Find where the given text appears and provide that cell's center as [X, Y] coordinate. 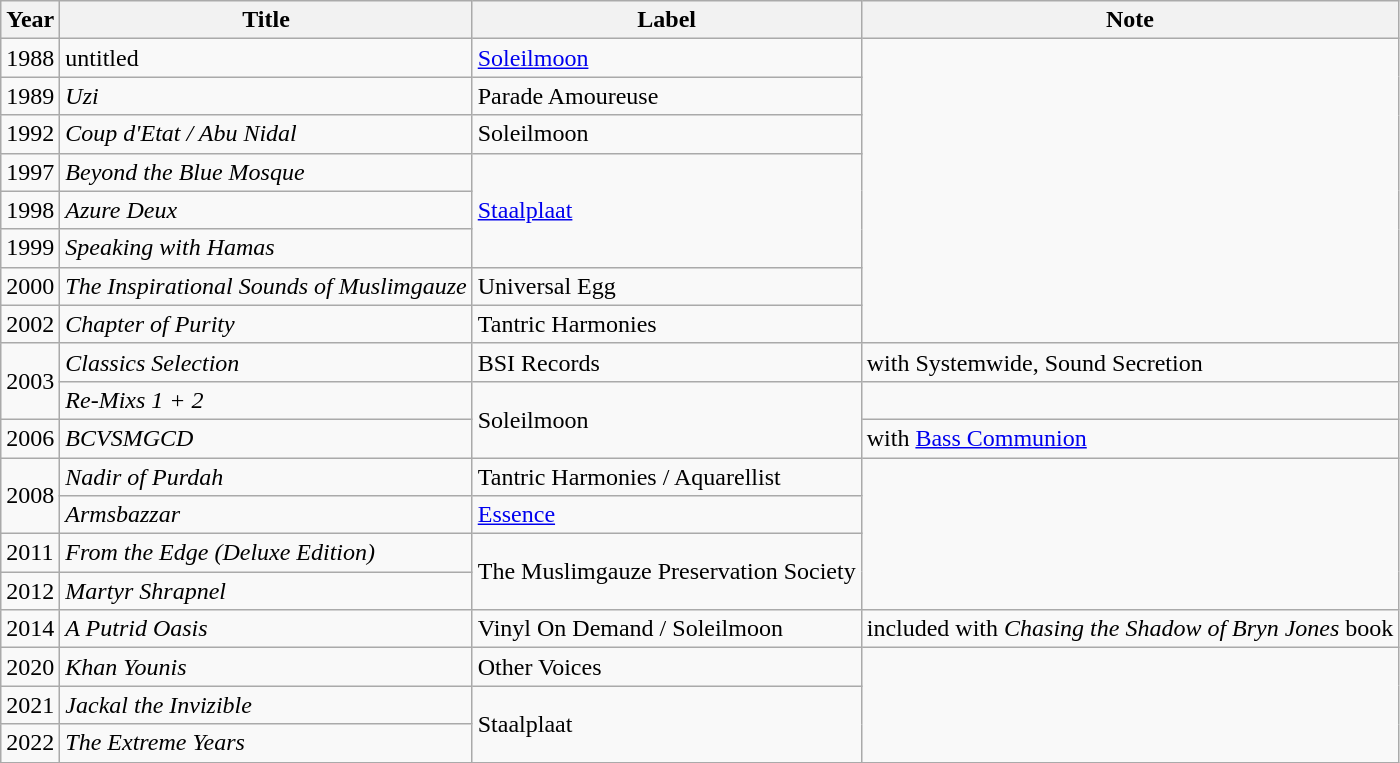
Other Voices [666, 667]
Parade Amoureuse [666, 96]
Title [266, 20]
2002 [30, 324]
Martyr Shrapnel [266, 591]
Label [666, 20]
Classics Selection [266, 362]
2014 [30, 629]
2000 [30, 286]
2011 [30, 553]
2022 [30, 743]
The Muslimgauze Preservation Society [666, 572]
untitled [266, 58]
1998 [30, 210]
Beyond the Blue Mosque [266, 172]
BCVSMGCD [266, 438]
2021 [30, 705]
Coup d'Etat / Abu Nidal [266, 134]
Chapter of Purity [266, 324]
Tantric Harmonies [666, 324]
with Systemwide, Sound Secretion [1130, 362]
with Bass Communion [1130, 438]
Re-Mixs 1 + 2 [266, 400]
The Extreme Years [266, 743]
Nadir of Purdah [266, 477]
Azure Deux [266, 210]
Speaking with Hamas [266, 248]
Universal Egg [666, 286]
2020 [30, 667]
A Putrid Oasis [266, 629]
Khan Younis [266, 667]
Uzi [266, 96]
included with Chasing the Shadow of Bryn Jones book [1130, 629]
1989 [30, 96]
Jackal the Invizible [266, 705]
2003 [30, 381]
Armsbazzar [266, 515]
BSI Records [666, 362]
2006 [30, 438]
1988 [30, 58]
2012 [30, 591]
From the Edge (Deluxe Edition) [266, 553]
Note [1130, 20]
1992 [30, 134]
1997 [30, 172]
Year [30, 20]
Tantric Harmonies / Aquarellist [666, 477]
2008 [30, 496]
1999 [30, 248]
Essence [666, 515]
The Inspirational Sounds of Muslimgauze [266, 286]
Vinyl On Demand / Soleilmoon [666, 629]
